Pinpoint the cell where the given text exists, returning its (X, Y) midpoint coordinate. 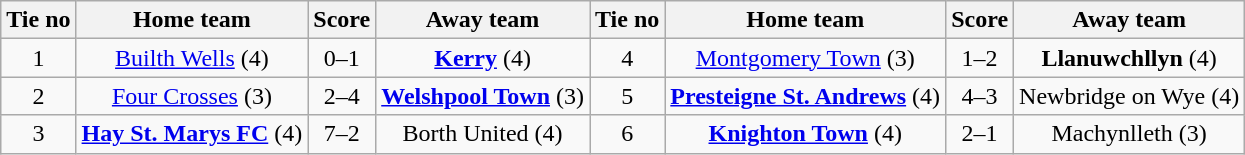
3 (38, 134)
Montgomery Town (3) (806, 58)
Kerry (4) (483, 58)
2 (38, 96)
4–3 (980, 96)
Welshpool Town (3) (483, 96)
Builth Wells (4) (192, 58)
Llanuwchllyn (4) (1130, 58)
2–4 (342, 96)
Hay St. Marys FC (4) (192, 134)
Borth United (4) (483, 134)
Newbridge on Wye (4) (1130, 96)
Machynlleth (3) (1130, 134)
2–1 (980, 134)
Presteigne St. Andrews (4) (806, 96)
Four Crosses (3) (192, 96)
0–1 (342, 58)
1–2 (980, 58)
6 (628, 134)
7–2 (342, 134)
5 (628, 96)
Knighton Town (4) (806, 134)
4 (628, 58)
1 (38, 58)
